Pinpoint the cell where the given text exists, returning its (X, Y) midpoint coordinate. 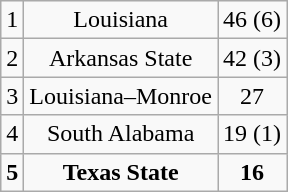
5 (12, 172)
16 (252, 172)
1 (12, 20)
42 (3) (252, 58)
Texas State (121, 172)
46 (6) (252, 20)
Louisiana (121, 20)
2 (12, 58)
19 (1) (252, 134)
Arkansas State (121, 58)
3 (12, 96)
27 (252, 96)
4 (12, 134)
South Alabama (121, 134)
Louisiana–Monroe (121, 96)
